Capture the cell that displays the provided text and extract its [X, Y] central coordinate. 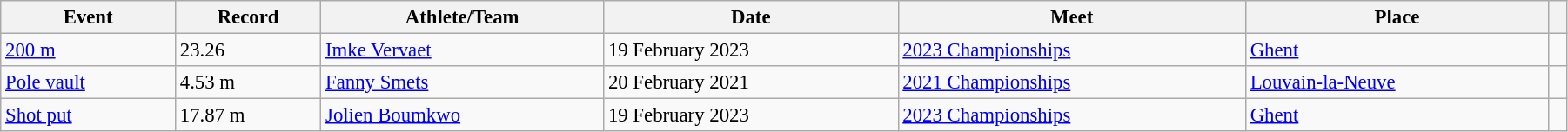
Place [1397, 17]
Meet [1072, 17]
200 m [89, 50]
Athlete/Team [463, 17]
23.26 [247, 50]
Date [751, 17]
4.53 m [247, 82]
Event [89, 17]
20 February 2021 [751, 82]
Shot put [89, 115]
2021 Championships [1072, 82]
Pole vault [89, 82]
Louvain-la-Neuve [1397, 82]
17.87 m [247, 115]
Jolien Boumkwo [463, 115]
Imke Vervaet [463, 50]
Record [247, 17]
Fanny Smets [463, 82]
